Capture the cell that displays the provided text and extract its (X, Y) central coordinate. 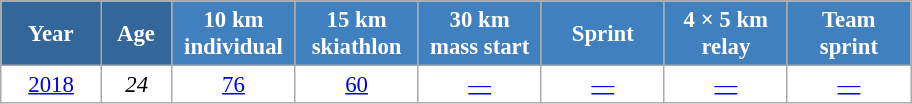
24 (136, 85)
76 (234, 85)
Team sprint (848, 34)
4 × 5 km relay (726, 34)
10 km individual (234, 34)
2018 (52, 85)
Age (136, 34)
Year (52, 34)
30 km mass start (480, 34)
15 km skiathlon (356, 34)
Sprint (602, 34)
60 (356, 85)
